Return [X, Y] of the center of cell containing provided text 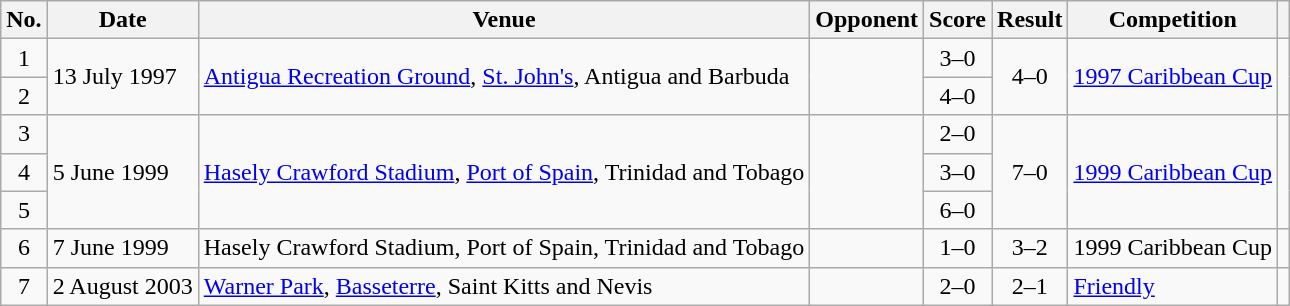
Date [122, 20]
6 [24, 248]
5 June 1999 [122, 172]
2–1 [1030, 286]
5 [24, 210]
7 [24, 286]
Opponent [867, 20]
Venue [504, 20]
1997 Caribbean Cup [1173, 77]
Result [1030, 20]
13 July 1997 [122, 77]
7–0 [1030, 172]
No. [24, 20]
1–0 [958, 248]
3 [24, 134]
3–2 [1030, 248]
Score [958, 20]
Warner Park, Basseterre, Saint Kitts and Nevis [504, 286]
7 June 1999 [122, 248]
Antigua Recreation Ground, St. John's, Antigua and Barbuda [504, 77]
4 [24, 172]
1 [24, 58]
Friendly [1173, 286]
2 August 2003 [122, 286]
Competition [1173, 20]
6–0 [958, 210]
2 [24, 96]
